Identify which cell holds the provided text, then report its (x, y) central coordinate. 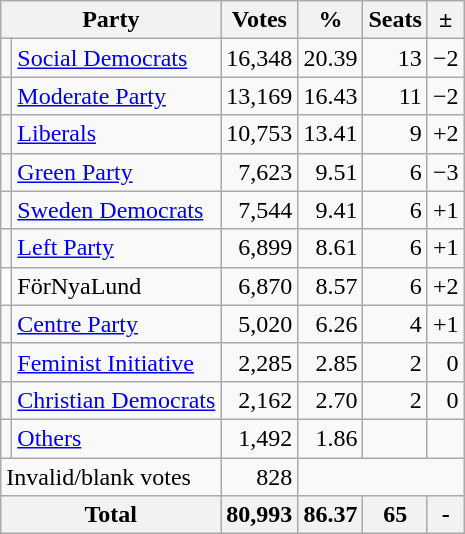
1,492 (260, 438)
20.39 (330, 58)
Votes (260, 20)
6,899 (260, 248)
16,348 (260, 58)
16.43 (330, 96)
- (446, 515)
4 (395, 324)
FörNyaLund (116, 286)
Feminist Initiative (116, 362)
Liberals (116, 134)
10,753 (260, 134)
2,162 (260, 400)
6.26 (330, 324)
9 (395, 134)
2,285 (260, 362)
13 (395, 58)
Moderate Party (116, 96)
8.57 (330, 286)
86.37 (330, 515)
13.41 (330, 134)
5,020 (260, 324)
65 (395, 515)
Others (116, 438)
Invalid/blank votes (111, 477)
Green Party (116, 172)
% (330, 20)
13,169 (260, 96)
6,870 (260, 286)
± (446, 20)
11 (395, 96)
2.85 (330, 362)
−3 (446, 172)
Total (111, 515)
1.86 (330, 438)
Social Democrats (116, 58)
7,544 (260, 210)
9.41 (330, 210)
9.51 (330, 172)
Party (111, 20)
Christian Democrats (116, 400)
7,623 (260, 172)
828 (260, 477)
8.61 (330, 248)
Centre Party (116, 324)
80,993 (260, 515)
Seats (395, 20)
Sweden Democrats (116, 210)
Left Party (116, 248)
2.70 (330, 400)
